Search for the cell housing the specified text and yield its (x, y) center coordinate. 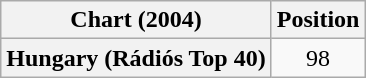
Chart (2004) (136, 20)
98 (318, 58)
Hungary (Rádiós Top 40) (136, 58)
Position (318, 20)
